Return the [x, y] coordinate for the center point of the cell that contains the specified text.  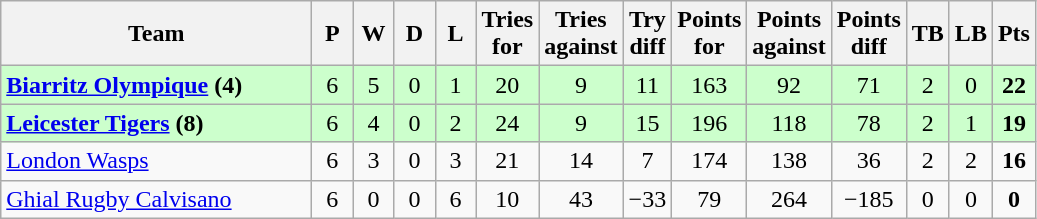
174 [710, 161]
−33 [648, 199]
Points for [710, 34]
163 [710, 85]
10 [508, 199]
D [414, 34]
Ghial Rugby Calvisano [156, 199]
21 [508, 161]
Pts [1014, 34]
20 [508, 85]
14 [581, 161]
Points against [789, 34]
43 [581, 199]
LB [970, 34]
264 [789, 199]
Leicester Tigers (8) [156, 123]
TB [928, 34]
W [374, 34]
118 [789, 123]
Tries for [508, 34]
Try diff [648, 34]
24 [508, 123]
5 [374, 85]
196 [710, 123]
7 [648, 161]
−185 [868, 199]
22 [1014, 85]
71 [868, 85]
Biarritz Olympique (4) [156, 85]
11 [648, 85]
19 [1014, 123]
36 [868, 161]
London Wasps [156, 161]
P [332, 34]
138 [789, 161]
Team [156, 34]
15 [648, 123]
Tries against [581, 34]
78 [868, 123]
16 [1014, 161]
79 [710, 199]
L [456, 34]
92 [789, 85]
Points diff [868, 34]
4 [374, 123]
